Scan for the cell matching the given text and deliver its (X, Y) coordinate at center. 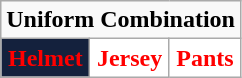
Uniform Combination (121, 20)
Pants (204, 58)
Helmet (46, 58)
Jersey (130, 58)
